Pinpoint the cell where the given text exists, returning its [x, y] midpoint coordinate. 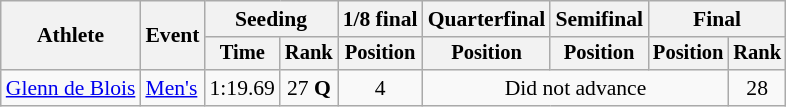
Time [242, 54]
27 Q [309, 88]
1/8 final [380, 19]
Athlete [71, 36]
Seeding [270, 19]
Final [717, 19]
4 [380, 88]
Event [172, 36]
Semifinal [599, 19]
Quarterfinal [487, 19]
1:19.69 [242, 88]
28 [757, 88]
Men's [172, 88]
Did not advance [576, 88]
Glenn de Blois [71, 88]
